Scan for the cell matching the given text and deliver its [x, y] coordinate at center. 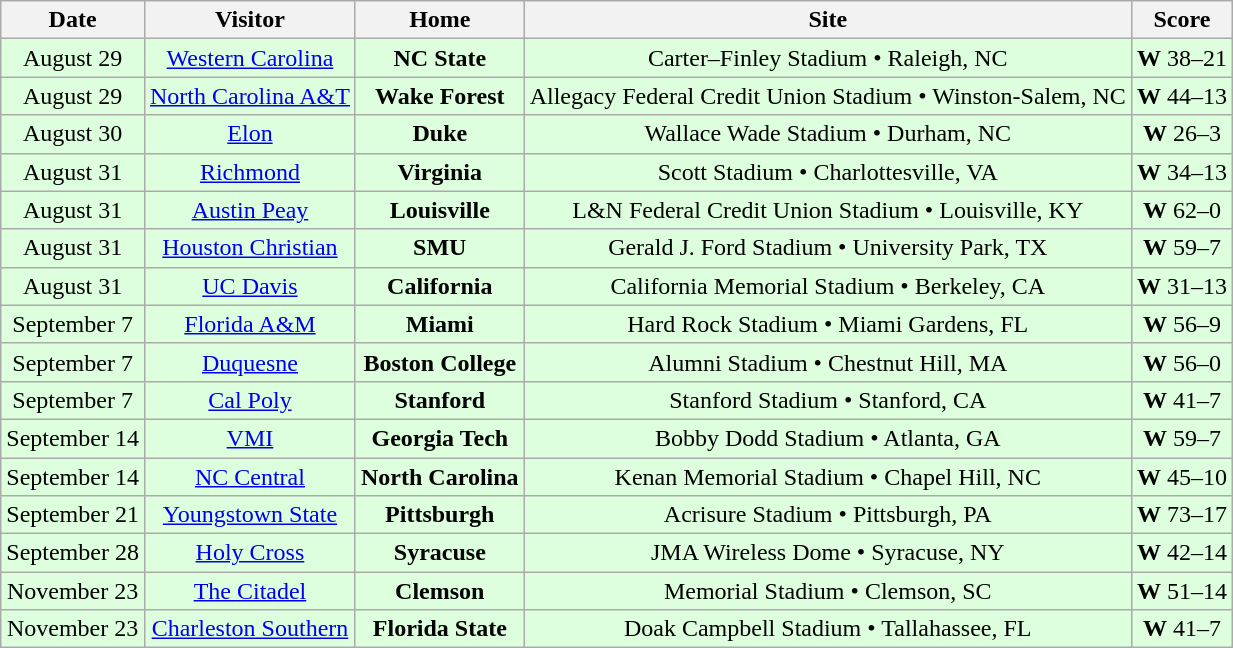
North Carolina A&T [250, 96]
JMA Wireless Dome • Syracuse, NY [828, 553]
Western Carolina [250, 58]
W 26–3 [1182, 134]
Clemson [440, 591]
L&N Federal Credit Union Stadium • Louisville, KY [828, 210]
Pittsburgh [440, 515]
VMI [250, 438]
Florida State [440, 629]
W 62–0 [1182, 210]
Alumni Stadium • Chestnut Hill, MA [828, 362]
Home [440, 20]
SMU [440, 248]
Score [1182, 20]
Kenan Memorial Stadium • Chapel Hill, NC [828, 477]
Duquesne [250, 362]
California [440, 286]
Wake Forest [440, 96]
Syracuse [440, 553]
Georgia Tech [440, 438]
August 30 [73, 134]
Boston College [440, 362]
Richmond [250, 172]
W 45–10 [1182, 477]
Doak Campbell Stadium • Tallahassee, FL [828, 629]
September 21 [73, 515]
Holy Cross [250, 553]
Virginia [440, 172]
W 51–14 [1182, 591]
Allegacy Federal Credit Union Stadium • Winston-Salem, NC [828, 96]
Site [828, 20]
UC Davis [250, 286]
Elon [250, 134]
Stanford [440, 400]
W 56–0 [1182, 362]
Louisville [440, 210]
Memorial Stadium • Clemson, SC [828, 591]
Bobby Dodd Stadium • Atlanta, GA [828, 438]
The Citadel [250, 591]
Scott Stadium • Charlottesville, VA [828, 172]
Austin Peay [250, 210]
W 34–13 [1182, 172]
W 42–14 [1182, 553]
California Memorial Stadium • Berkeley, CA [828, 286]
NC Central [250, 477]
Gerald J. Ford Stadium • University Park, TX [828, 248]
NC State [440, 58]
Charleston Southern [250, 629]
Hard Rock Stadium • Miami Gardens, FL [828, 324]
W 56–9 [1182, 324]
Houston Christian [250, 248]
Wallace Wade Stadium • Durham, NC [828, 134]
W 73–17 [1182, 515]
Date [73, 20]
Youngstown State [250, 515]
North Carolina [440, 477]
Acrisure Stadium • Pittsburgh, PA [828, 515]
W 31–13 [1182, 286]
W 38–21 [1182, 58]
Stanford Stadium • Stanford, CA [828, 400]
W 44–13 [1182, 96]
Miami [440, 324]
Cal Poly [250, 400]
Carter–Finley Stadium • Raleigh, NC [828, 58]
Duke [440, 134]
Visitor [250, 20]
September 28 [73, 553]
Florida A&M [250, 324]
